Search for the cell housing the specified text and yield its (x, y) center coordinate. 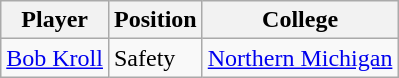
College (300, 20)
Player (55, 20)
Bob Kroll (55, 58)
Northern Michigan (300, 58)
Position (155, 20)
Safety (155, 58)
